Locate the cell with the specified text and output its [x, y] center coordinate. 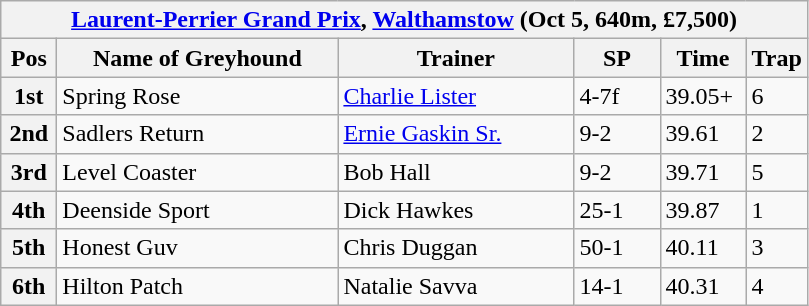
39.05+ [703, 96]
1 [776, 210]
4 [776, 286]
1st [29, 96]
Natalie Savva [456, 286]
Dick Hawkes [456, 210]
Trainer [456, 58]
Bob Hall [456, 172]
Sadlers Return [198, 134]
3 [776, 248]
40.11 [703, 248]
Spring Rose [198, 96]
2nd [29, 134]
Charlie Lister [456, 96]
40.31 [703, 286]
4th [29, 210]
Trap [776, 58]
Chris Duggan [456, 248]
Hilton Patch [198, 286]
2 [776, 134]
6 [776, 96]
Laurent-Perrier Grand Prix, Walthamstow (Oct 5, 640m, £7,500) [404, 20]
39.87 [703, 210]
Honest Guv [198, 248]
39.61 [703, 134]
Time [703, 58]
Pos [29, 58]
6th [29, 286]
3rd [29, 172]
39.71 [703, 172]
14-1 [617, 286]
Ernie Gaskin Sr. [456, 134]
5th [29, 248]
50-1 [617, 248]
5 [776, 172]
Level Coaster [198, 172]
Deenside Sport [198, 210]
25-1 [617, 210]
4-7f [617, 96]
SP [617, 58]
Name of Greyhound [198, 58]
